Output the [X, Y] coordinate of the center of the cell containing the given text.  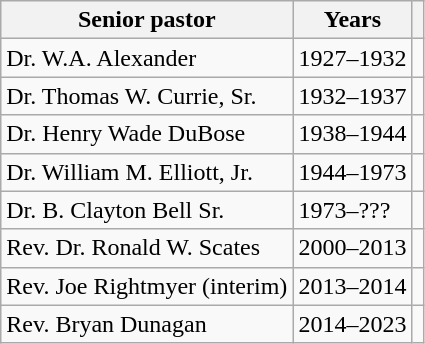
1973–??? [352, 210]
Rev. Joe Rightmyer (interim) [147, 286]
1938–1944 [352, 134]
Dr. William M. Elliott, Jr. [147, 172]
2013–2014 [352, 286]
2014–2023 [352, 324]
1932–1937 [352, 96]
Senior pastor [147, 20]
Dr. Thomas W. Currie, Sr. [147, 96]
Dr. B. Clayton Bell Sr. [147, 210]
Years [352, 20]
Rev. Dr. Ronald W. Scates [147, 248]
Dr. Henry Wade DuBose [147, 134]
Dr. W.A. Alexander [147, 58]
1944–1973 [352, 172]
1927–1932 [352, 58]
Rev. Bryan Dunagan [147, 324]
2000–2013 [352, 248]
